Provide the (X, Y) coordinate of the cell's center where the given text is located.  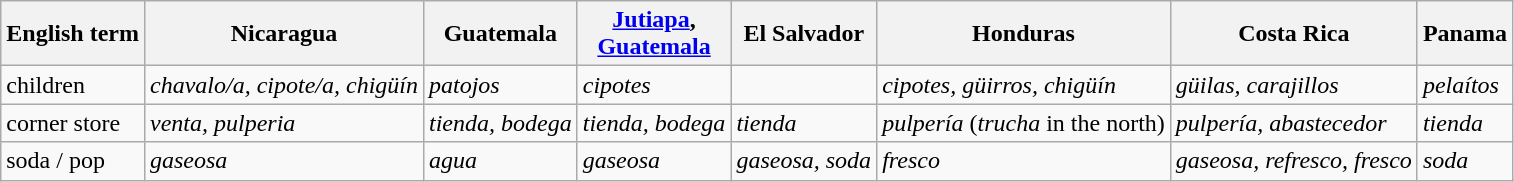
Honduras (1024, 34)
Costa Rica (1294, 34)
venta, pulperia (284, 123)
gaseosa, soda (804, 161)
soda (1464, 161)
chavalo/a, cipote/a, chigüín (284, 85)
pelaítos (1464, 85)
children (73, 85)
cipotes, güirros, chigüín (1024, 85)
cipotes (654, 85)
fresco (1024, 161)
Panama (1464, 34)
corner store (73, 123)
agua (500, 161)
El Salvador (804, 34)
Jutiapa,Guatemala (654, 34)
English term (73, 34)
pulpería, abastecedor (1294, 123)
güilas, carajillos (1294, 85)
gaseosa, refresco, fresco (1294, 161)
Nicaragua (284, 34)
Guatemala (500, 34)
soda / pop (73, 161)
patojos (500, 85)
pulpería (trucha in the north) (1024, 123)
